Return [X, Y] of the center of cell containing provided text 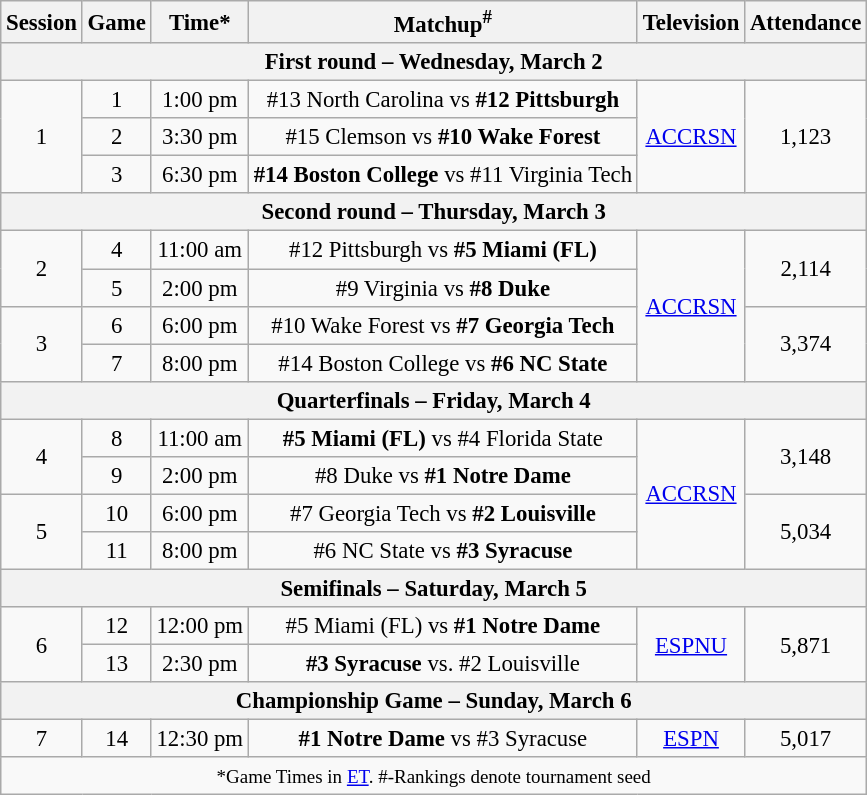
#9 Virginia vs #8 Duke [442, 288]
#7 Georgia Tech vs #2 Louisville [442, 513]
6:30 pm [200, 175]
12:00 pm [200, 626]
3,374 [806, 344]
Session [42, 22]
3,148 [806, 456]
#13 North Carolina vs #12 Pittsburgh [442, 100]
ESPN [690, 739]
Game [116, 22]
5,871 [806, 644]
#12 Pittsburgh vs #5 Miami (FL) [442, 250]
Semifinals – Saturday, March 5 [434, 588]
#14 Boston College vs #11 Virginia Tech [442, 175]
11 [116, 551]
Second round – Thursday, March 3 [434, 213]
Championship Game – Sunday, March 6 [434, 701]
#6 NC State vs #3 Syracuse [442, 551]
#3 Syracuse vs. #2 Louisville [442, 664]
#5 Miami (FL) vs #1 Notre Dame [442, 626]
2:30 pm [200, 664]
Quarterfinals – Friday, March 4 [434, 400]
#14 Boston College vs #6 NC State [442, 363]
#8 Duke vs #1 Notre Dame [442, 476]
Television [690, 22]
10 [116, 513]
12 [116, 626]
2,114 [806, 268]
#5 Miami (FL) vs #4 Florida State [442, 438]
9 [116, 476]
12:30 pm [200, 739]
13 [116, 664]
#10 Wake Forest vs #7 Georgia Tech [442, 325]
Matchup# [442, 22]
5,017 [806, 739]
First round – Wednesday, March 2 [434, 62]
Time* [200, 22]
#1 Notre Dame vs #3 Syracuse [442, 739]
1:00 pm [200, 100]
Attendance [806, 22]
14 [116, 739]
#15 Clemson vs #10 Wake Forest [442, 137]
3:30 pm [200, 137]
1,123 [806, 138]
8 [116, 438]
ESPNU [690, 644]
5,034 [806, 532]
*Game Times in ET. #-Rankings denote tournament seed [434, 776]
